Find where the given text appears and provide that cell's center as (X, Y) coordinate. 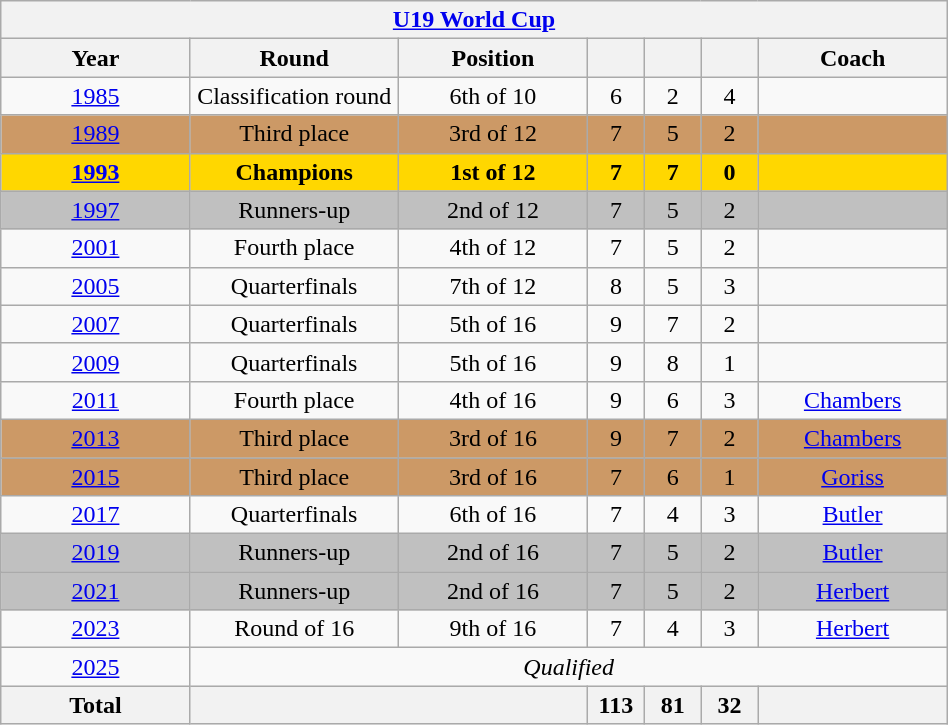
Classification round (294, 96)
2007 (96, 324)
6th of 16 (492, 515)
Position (492, 58)
Goriss (852, 477)
Round of 16 (294, 629)
2023 (96, 629)
0 (730, 172)
1st of 12 (492, 172)
2025 (96, 667)
1989 (96, 134)
Total (96, 705)
Year (96, 58)
2011 (96, 400)
3rd of 12 (492, 134)
113 (616, 705)
7th of 12 (492, 286)
2nd of 12 (492, 210)
81 (672, 705)
32 (730, 705)
U19 World Cup (474, 20)
2013 (96, 438)
2005 (96, 286)
1993 (96, 172)
2017 (96, 515)
Round (294, 58)
Qualified (568, 667)
2015 (96, 477)
2001 (96, 248)
2009 (96, 362)
2021 (96, 591)
4th of 12 (492, 248)
6th of 10 (492, 96)
1985 (96, 96)
2019 (96, 553)
1997 (96, 210)
Coach (852, 58)
4th of 16 (492, 400)
Champions (294, 172)
9th of 16 (492, 629)
